From the cell containing the given text, extract its center point as [x, y] coordinate. 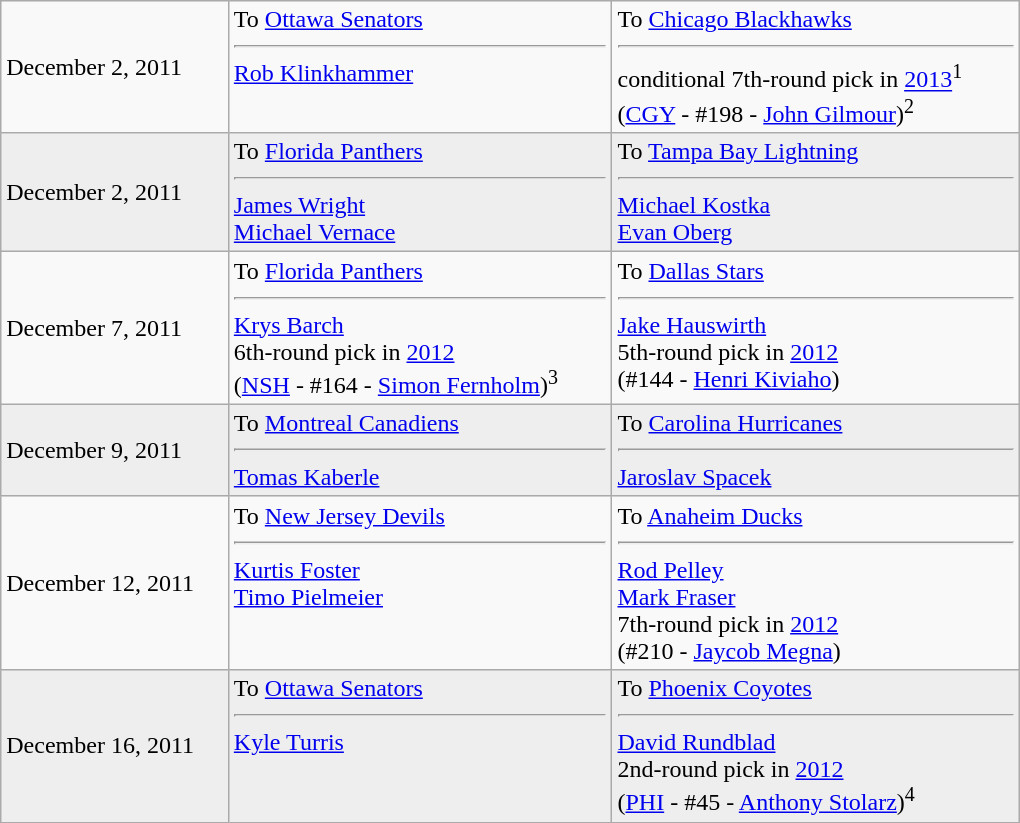
December 16, 2011 [115, 746]
To New Jersey DevilsKurtis FosterTimo Pielmeier [420, 582]
December 7, 2011 [115, 328]
To Montreal CanadiensTomas Kaberle [420, 450]
To Ottawa SenatorsRob Klinkhammer [420, 67]
December 9, 2011 [115, 450]
To Tampa Bay LightningMichael KostkaEvan Oberg [816, 192]
To Ottawa SenatorsKyle Turris [420, 746]
December 12, 2011 [115, 582]
To Carolina HurricanesJaroslav Spacek [816, 450]
To Florida PanthersKrys Barch6th-round pick in 2012(NSH - #164 - Simon Fernholm)3 [420, 328]
To Florida PanthersJames WrightMichael Vernace [420, 192]
To Anaheim DucksRod PelleyMark Fraser7th-round pick in 2012(#210 - Jaycob Megna) [816, 582]
To Dallas StarsJake Hauswirth5th-round pick in 2012(#144 - Henri Kiviaho) [816, 328]
To Phoenix CoyotesDavid Rundblad2nd-round pick in 2012(PHI - #45 - Anthony Stolarz)4 [816, 746]
To Chicago Blackhawksconditional 7th-round pick in 20131(CGY - #198 - John Gilmour)2 [816, 67]
